Identify which cell holds the provided text, then report its (X, Y) central coordinate. 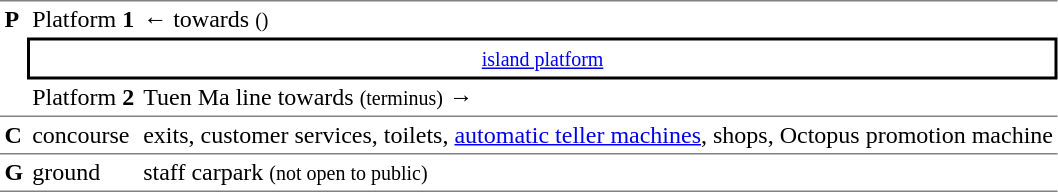
ground (84, 173)
G (14, 173)
exits, customer services, toilets, automatic teller machines, shops, Octopus promotion machine (598, 136)
Platform 2 (84, 99)
Platform 1 (84, 19)
staff carpark (not open to public) (598, 173)
island platform (543, 59)
← towards () (598, 19)
C (14, 136)
P (14, 58)
concourse (84, 136)
Tuen Ma line towards (terminus) → (598, 99)
